For the text-containing cell, return its midpoint in [X, Y] coordinate format. 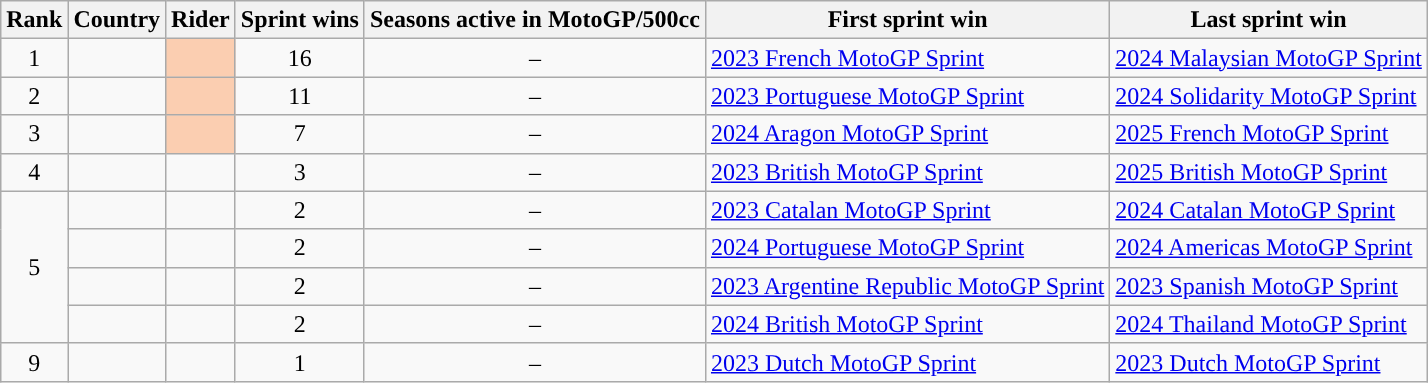
2025 British MotoGP Sprint [1269, 172]
Seasons active in MotoGP/500cc [534, 20]
Rider [201, 20]
Rank [34, 20]
9 [34, 362]
11 [300, 96]
Last sprint win [1269, 20]
2023 Catalan MotoGP Sprint [907, 210]
2024 Catalan MotoGP Sprint [1269, 210]
2023 French MotoGP Sprint [907, 58]
16 [300, 58]
4 [34, 172]
2024 Solidarity MotoGP Sprint [1269, 96]
2024 British MotoGP Sprint [907, 324]
Country [117, 20]
5 [34, 267]
2023 Argentine Republic MotoGP Sprint [907, 286]
First sprint win [907, 20]
2023 British MotoGP Sprint [907, 172]
2024 Portuguese MotoGP Sprint [907, 248]
2023 Portuguese MotoGP Sprint [907, 96]
2025 French MotoGP Sprint [1269, 134]
Sprint wins [300, 20]
2024 Americas MotoGP Sprint [1269, 248]
2024 Malaysian MotoGP Sprint [1269, 58]
7 [300, 134]
2024 Aragon MotoGP Sprint [907, 134]
2023 Spanish MotoGP Sprint [1269, 286]
2024 Thailand MotoGP Sprint [1269, 324]
